Detect which cell encompasses the target text, then output its (X, Y) center coordinate. 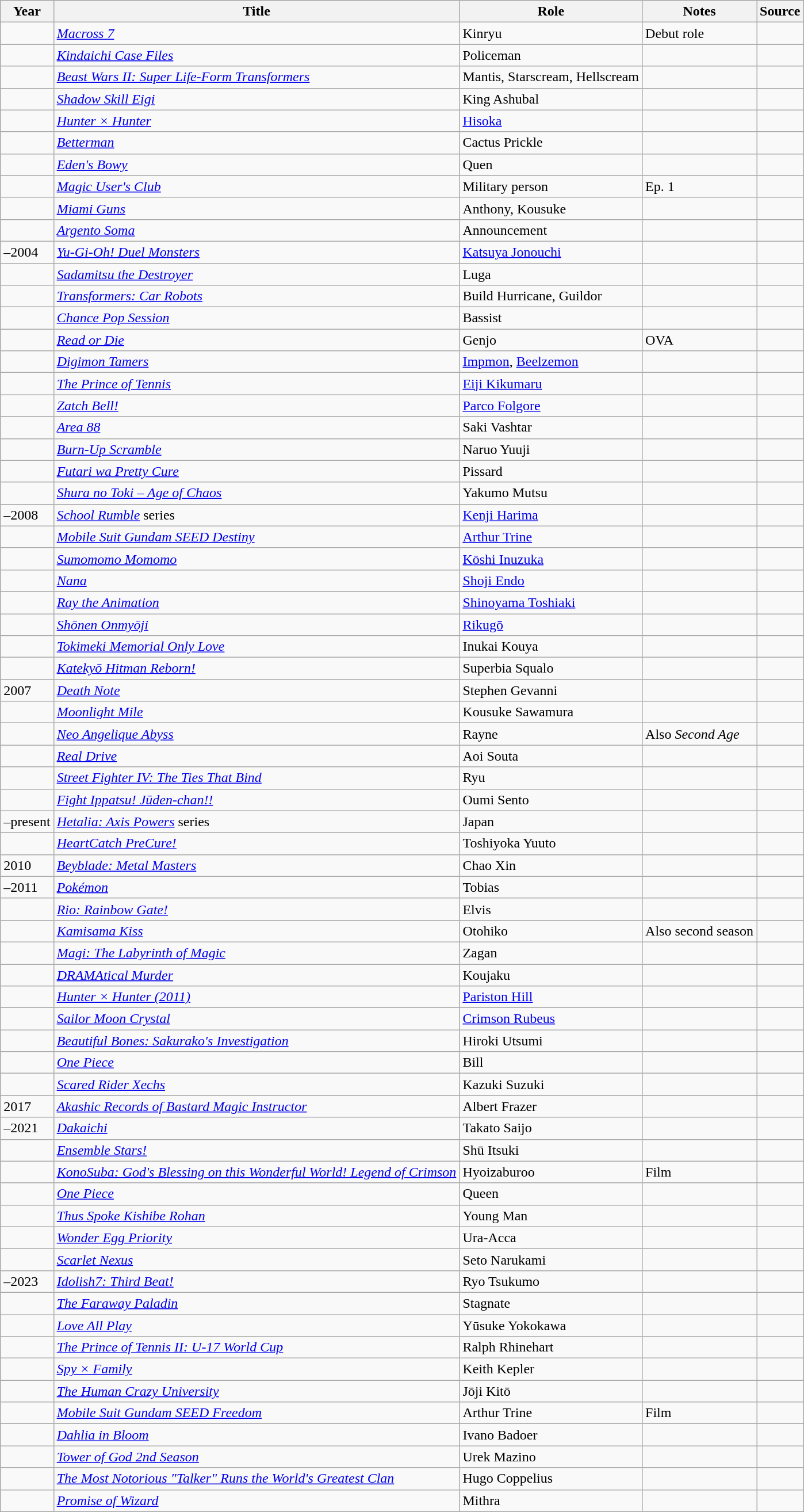
Hiroki Utsumi (551, 1041)
Ep. 1 (699, 186)
Eiji Kikumaru (551, 384)
Beast Wars II: Super Life-Form Transformers (256, 77)
Thus Spoke Kishibe Rohan (256, 1216)
The Prince of Tennis (256, 384)
Ryo Tsukumo (551, 1281)
Stephen Gevanni (551, 690)
Naruo Yuuji (551, 449)
Cactus Prickle (551, 143)
Luga (551, 274)
Death Note (256, 690)
Transformers: Car Robots (256, 296)
Pokémon (256, 887)
Hunter × Hunter (2011) (256, 997)
HeartCatch PreCure! (256, 843)
Otohiko (551, 931)
Yakumo Mutsu (551, 493)
King Ashubal (551, 99)
Shura no Toki – Age of Chaos (256, 493)
Ryu (551, 778)
Hyoizaburoo (551, 1172)
Katsuya Jonouchi (551, 252)
Digimon Tamers (256, 362)
Sumomomo Momomo (256, 559)
Shōnen Onmyōji (256, 624)
Shinoyama Toshiaki (551, 602)
Rio: Rainbow Gate! (256, 909)
Area 88 (256, 427)
DRAMAtical Murder (256, 975)
Argento Soma (256, 230)
Genjo (551, 340)
Fight Ippatsu! Jūden-chan!! (256, 800)
Crimson Rubeus (551, 1019)
Neo Angelique Abyss (256, 734)
Also Second Age (699, 734)
Military person (551, 186)
Rikugō (551, 624)
Katekyō Hitman Reborn! (256, 669)
–2023 (27, 1281)
Sailor Moon Crystal (256, 1019)
Oumi Sento (551, 800)
Superbia Squalo (551, 669)
The Most Notorious "Talker" Runs the World's Greatest Clan (256, 1479)
Miami Guns (256, 208)
Hisoka (551, 121)
Tokimeki Memorial Only Love (256, 647)
Elvis (551, 909)
Shadow Skill Eigi (256, 99)
Dahlia in Bloom (256, 1435)
Albert Frazer (551, 1106)
KonoSuba: God's Blessing on this Wonderful World! Legend of Crimson (256, 1172)
Kamisama Kiss (256, 931)
Betterman (256, 143)
Role (551, 12)
Zatch Bell! (256, 406)
Tobias (551, 887)
2010 (27, 865)
Magic User's Club (256, 186)
Young Man (551, 1216)
Real Drive (256, 756)
Quen (551, 165)
Bassist (551, 318)
–2021 (27, 1128)
OVA (699, 340)
Urek Mazino (551, 1457)
Anthony, Kousuke (551, 208)
Moonlight Mile (256, 712)
Toshiyoka Yuuto (551, 843)
Promise of Wizard (256, 1500)
Ensemble Stars! (256, 1150)
2017 (27, 1106)
Sadamitsu the Destroyer (256, 274)
Kinryu (551, 33)
Zagan (551, 953)
Yūsuke Yokokawa (551, 1325)
Impmon, Beelzemon (551, 362)
Japan (551, 822)
Seto Narukami (551, 1259)
Chao Xin (551, 865)
The Faraway Paladin (256, 1303)
Jōji Kitō (551, 1391)
Wonder Egg Priority (256, 1238)
Shū Itsuki (551, 1150)
Read or Die (256, 340)
Parco Folgore (551, 406)
–present (27, 822)
Saki Vashtar (551, 427)
Dakaichi (256, 1128)
Takato Saijo (551, 1128)
The Prince of Tennis II: U-17 World Cup (256, 1347)
Eden's Bowy (256, 165)
–2008 (27, 515)
Kousuke Sawamura (551, 712)
Also second season (699, 931)
Year (27, 12)
Tower of God 2nd Season (256, 1457)
Build Hurricane, Guildor (551, 296)
Yu-Gi-Oh! Duel Monsters (256, 252)
Street Fighter IV: The Ties That Bind (256, 778)
Source (780, 12)
Scarlet Nexus (256, 1259)
Inukai Kouya (551, 647)
Beyblade: Metal Masters (256, 865)
Chance Pop Session (256, 318)
Idolish7: Third Beat! (256, 1281)
Ray the Animation (256, 602)
The Human Crazy University (256, 1391)
School Rumble series (256, 515)
Hetalia: Axis Powers series (256, 822)
Kenji Harima (551, 515)
Title (256, 12)
Ivano Badoer (551, 1435)
–2004 (27, 252)
Ura-Acca (551, 1238)
Kazuki Suzuki (551, 1085)
Notes (699, 12)
Bill (551, 1063)
Kōshi Inuzuka (551, 559)
Ralph Rhinehart (551, 1347)
Shoji Endo (551, 581)
Debut role (699, 33)
Futari wa Pretty Cure (256, 471)
Kindaichi Case Files (256, 55)
Mobile Suit Gundam SEED Destiny (256, 537)
Mithra (551, 1500)
Rayne (551, 734)
Announcement (551, 230)
Beautiful Bones: Sakurako's Investigation (256, 1041)
Scared Rider Xechs (256, 1085)
Stagnate (551, 1303)
Policeman (551, 55)
Macross 7 (256, 33)
Keith Kepler (551, 1369)
Burn-Up Scramble (256, 449)
Hunter × Hunter (256, 121)
–2011 (27, 887)
Nana (256, 581)
Mantis, Starscream, Hellscream (551, 77)
Mobile Suit Gundam SEED Freedom (256, 1413)
Aoi Souta (551, 756)
2007 (27, 690)
Pissard (551, 471)
Queen (551, 1194)
Koujaku (551, 975)
Hugo Coppelius (551, 1479)
Akashic Records of Bastard Magic Instructor (256, 1106)
Spy × Family (256, 1369)
Pariston Hill (551, 997)
Magi: The Labyrinth of Magic (256, 953)
Love All Play (256, 1325)
